Identify which cell holds the provided text, then report its [x, y] central coordinate. 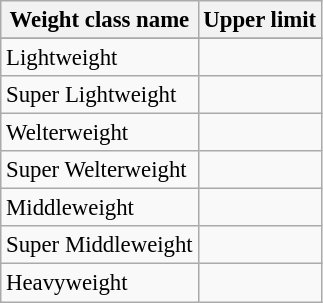
Upper limit [260, 20]
Welterweight [100, 133]
Weight class name [100, 20]
Middleweight [100, 208]
Super Middleweight [100, 245]
Super Welterweight [100, 170]
Heavyweight [100, 283]
Super Lightweight [100, 95]
Lightweight [100, 58]
